Return [x, y] of the center of cell containing provided text 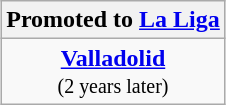
Promoted to La Liga [114, 20]
Valladolid(2 years later) [114, 72]
